Output the (X, Y) coordinate of the center of the cell containing the given text.  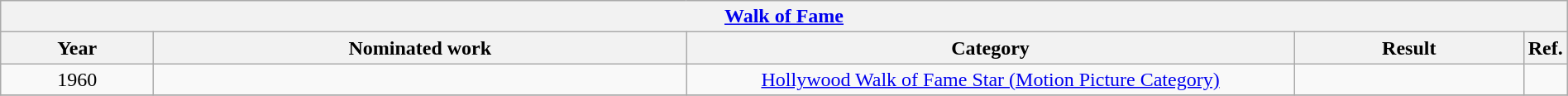
Nominated work (420, 48)
Walk of Fame (784, 17)
Hollywood Walk of Fame Star (Motion Picture Category) (991, 79)
1960 (78, 79)
Ref. (1545, 48)
Year (78, 48)
Result (1409, 48)
Category (991, 48)
